Return the (x, y) coordinate for the center point of the cell that contains the specified text.  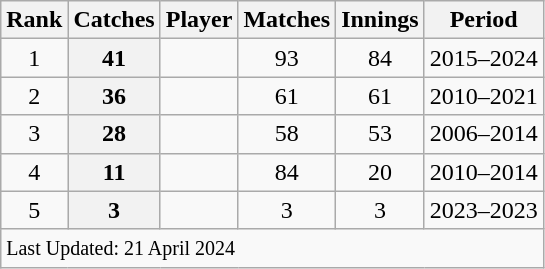
Rank (34, 20)
20 (380, 172)
1 (34, 58)
Innings (380, 20)
4 (34, 172)
Last Updated: 21 April 2024 (272, 248)
2006–2014 (484, 134)
Matches (287, 20)
Period (484, 20)
93 (287, 58)
36 (114, 96)
53 (380, 134)
Catches (114, 20)
28 (114, 134)
2015–2024 (484, 58)
Player (199, 20)
2023–2023 (484, 210)
2010–2014 (484, 172)
2 (34, 96)
58 (287, 134)
2010–2021 (484, 96)
5 (34, 210)
41 (114, 58)
11 (114, 172)
